From the cell containing the given text, extract its center point as [x, y] coordinate. 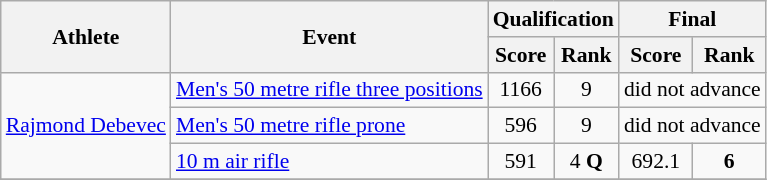
6 [730, 162]
Qualification [554, 19]
Final [692, 19]
596 [521, 126]
Men's 50 metre rifle prone [330, 126]
Men's 50 metre rifle three positions [330, 90]
591 [521, 162]
4 Q [586, 162]
10 m air rifle [330, 162]
Rajmond Debevec [86, 126]
692.1 [656, 162]
Event [330, 36]
Athlete [86, 36]
1166 [521, 90]
